Capture the cell that displays the provided text and extract its (X, Y) central coordinate. 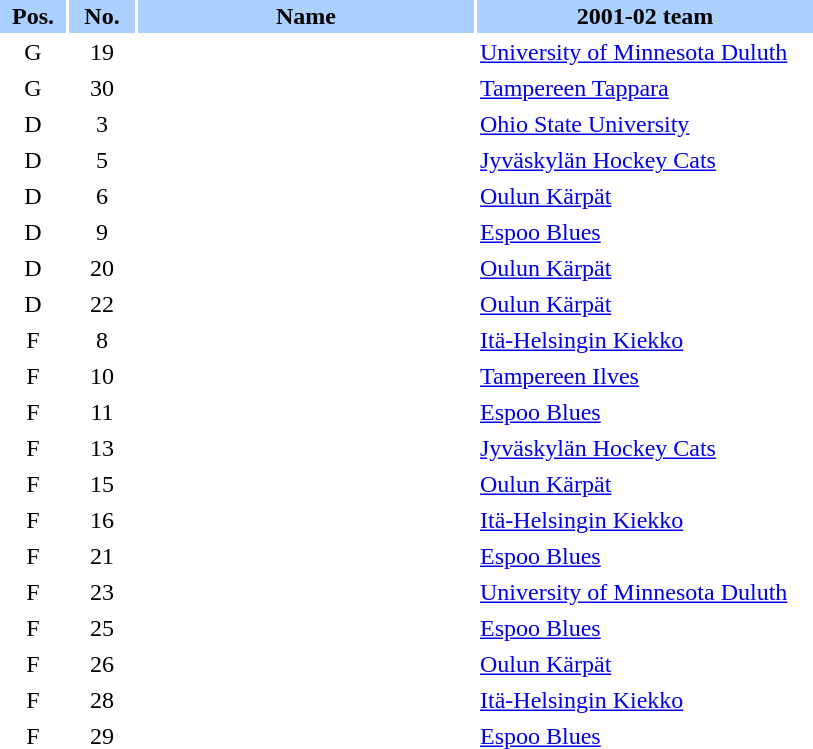
26 (102, 664)
6 (102, 196)
22 (102, 304)
16 (102, 520)
20 (102, 268)
9 (102, 232)
Tampereen Tappara (645, 88)
Tampereen Ilves (645, 376)
23 (102, 592)
21 (102, 556)
28 (102, 700)
Name (306, 16)
8 (102, 340)
Ohio State University (645, 124)
10 (102, 376)
11 (102, 412)
2001-02 team (645, 16)
25 (102, 628)
Pos. (33, 16)
No. (102, 16)
15 (102, 484)
13 (102, 448)
5 (102, 160)
30 (102, 88)
19 (102, 52)
3 (102, 124)
